Capture the cell that displays the provided text and extract its [X, Y] central coordinate. 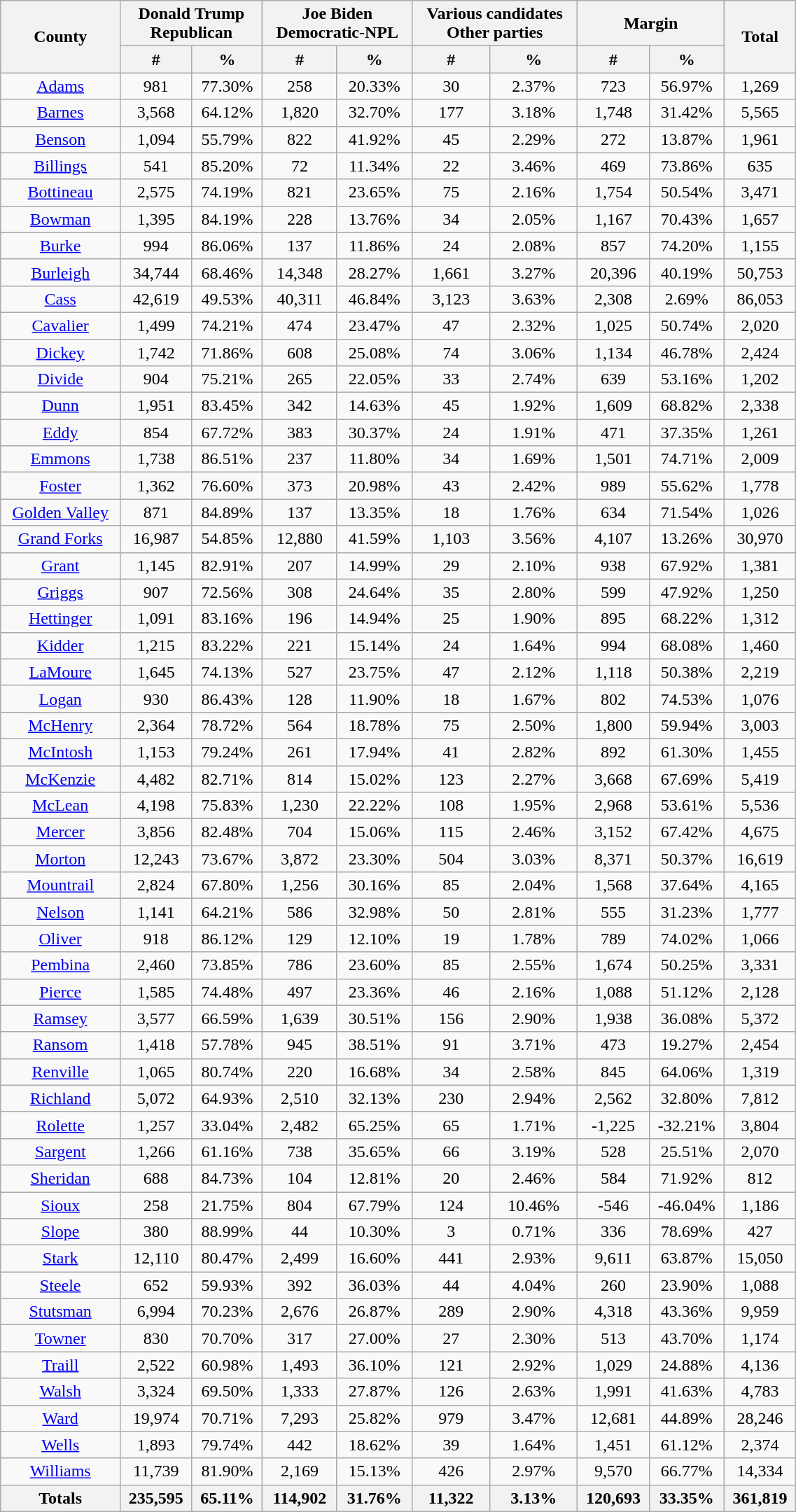
504 [451, 859]
1,145 [156, 566]
Pembina [60, 965]
31.42% [686, 113]
3.18% [533, 113]
442 [300, 1445]
Rolette [60, 1125]
64.93% [227, 1098]
1,493 [300, 1365]
Oliver [60, 939]
Pierce [60, 992]
2,824 [156, 885]
30 [451, 86]
Grand Forks [60, 539]
121 [451, 1365]
2.29% [533, 139]
1,153 [156, 752]
635 [760, 166]
40,311 [300, 299]
1,094 [156, 139]
945 [300, 1045]
336 [613, 1232]
24.64% [375, 592]
2,219 [760, 672]
82.91% [227, 566]
67.42% [686, 832]
814 [300, 779]
786 [300, 965]
64.21% [227, 912]
28.27% [375, 272]
30.51% [375, 1018]
3,471 [760, 192]
2.97% [533, 1471]
5,536 [760, 806]
723 [613, 86]
541 [156, 166]
32.80% [686, 1098]
79.24% [227, 752]
427 [760, 1232]
979 [451, 1418]
46.78% [686, 352]
2.42% [533, 486]
220 [300, 1072]
2,009 [760, 459]
1,269 [760, 86]
1,451 [613, 1445]
2.81% [533, 912]
1,661 [451, 272]
57.78% [227, 1045]
1,499 [156, 325]
41.92% [375, 139]
260 [613, 1285]
1,134 [613, 352]
78.69% [686, 1232]
1,333 [300, 1392]
13.87% [686, 139]
55.79% [227, 139]
86.12% [227, 939]
27.00% [375, 1338]
61.30% [686, 752]
25.82% [375, 1418]
586 [300, 912]
66 [451, 1151]
Dickey [60, 352]
Sheridan [60, 1178]
221 [300, 645]
19 [451, 939]
Ransom [60, 1045]
2.05% [533, 219]
21.75% [227, 1205]
3.19% [533, 1151]
812 [760, 1178]
59.94% [686, 725]
3.47% [533, 1418]
34,744 [156, 272]
9,959 [760, 1312]
72 [300, 166]
1,066 [760, 939]
36.10% [375, 1365]
3,123 [451, 299]
70.43% [686, 219]
12,243 [156, 859]
1.69% [533, 459]
1,609 [613, 406]
11.34% [375, 166]
2,454 [760, 1045]
9,570 [613, 1471]
854 [156, 433]
1,738 [156, 459]
3,668 [613, 779]
Total [760, 36]
2,522 [156, 1365]
36.03% [375, 1285]
74 [451, 352]
426 [451, 1471]
88.99% [227, 1232]
91 [451, 1045]
61.12% [686, 1445]
67.79% [375, 1205]
Richland [60, 1098]
207 [300, 566]
28,246 [760, 1418]
67.80% [227, 885]
5,072 [156, 1098]
804 [300, 1205]
14.94% [375, 619]
Sargent [60, 1151]
392 [300, 1285]
3,331 [760, 965]
County [60, 36]
49.53% [227, 299]
74.71% [686, 459]
50,753 [760, 272]
2,374 [760, 1445]
16.68% [375, 1072]
317 [300, 1338]
Renville [60, 1072]
3.06% [533, 352]
918 [156, 939]
4,783 [760, 1392]
68.08% [686, 645]
43.70% [686, 1338]
Bowman [60, 219]
23.65% [375, 192]
14,348 [300, 272]
74.20% [686, 246]
68.46% [227, 272]
46.84% [375, 299]
704 [300, 832]
2.37% [533, 86]
Kidder [60, 645]
1.91% [533, 433]
16,987 [156, 539]
64.06% [686, 1072]
11.86% [375, 246]
2.50% [533, 725]
13.35% [375, 512]
1,961 [760, 139]
23.47% [375, 325]
2,482 [300, 1125]
29 [451, 566]
474 [300, 325]
564 [300, 725]
128 [300, 699]
55.62% [686, 486]
989 [613, 486]
383 [300, 433]
11.90% [375, 699]
23.60% [375, 965]
12.10% [375, 939]
-546 [613, 1205]
124 [451, 1205]
74.21% [227, 325]
373 [300, 486]
69.50% [227, 1392]
308 [300, 592]
22 [451, 166]
2.27% [533, 779]
1,418 [156, 1045]
907 [156, 592]
1.90% [533, 619]
66.59% [227, 1018]
31.23% [686, 912]
2,676 [300, 1312]
74.19% [227, 192]
72.56% [227, 592]
3.71% [533, 1045]
4,482 [156, 779]
1.95% [533, 806]
789 [613, 939]
2.94% [533, 1098]
Mountrail [60, 885]
2,424 [760, 352]
Stutsman [60, 1312]
76.60% [227, 486]
1,103 [451, 539]
1,501 [613, 459]
63.87% [686, 1259]
Foster [60, 486]
1,991 [613, 1392]
86.06% [227, 246]
65.11% [227, 1498]
Eddy [60, 433]
821 [300, 192]
2,308 [613, 299]
18.78% [375, 725]
84.19% [227, 219]
938 [613, 566]
83.16% [227, 619]
1,141 [156, 912]
74.53% [686, 699]
82.71% [227, 779]
Hettinger [60, 619]
1,118 [613, 672]
Grant [60, 566]
50.37% [686, 859]
71.92% [686, 1178]
895 [613, 619]
2,364 [156, 725]
4,107 [613, 539]
2.80% [533, 592]
115 [451, 832]
71.54% [686, 512]
802 [613, 699]
17.94% [375, 752]
Benson [60, 139]
Emmons [60, 459]
528 [613, 1151]
1,951 [156, 406]
0.71% [533, 1232]
3,856 [156, 832]
74.48% [227, 992]
871 [156, 512]
Stark [60, 1259]
35.65% [375, 1151]
2.63% [533, 1392]
Divide [60, 379]
Joe BidenDemocratic-NPL [337, 24]
1,167 [613, 219]
37.35% [686, 433]
1,174 [760, 1338]
129 [300, 939]
30.16% [375, 885]
2,128 [760, 992]
Totals [60, 1498]
738 [300, 1151]
74.02% [686, 939]
73.86% [686, 166]
56.97% [686, 86]
39 [451, 1445]
12,880 [300, 539]
McHenry [60, 725]
3,003 [760, 725]
1,026 [760, 512]
20.98% [375, 486]
McIntosh [60, 752]
3 [451, 1232]
41 [451, 752]
6,994 [156, 1312]
1,065 [156, 1072]
3,568 [156, 113]
84.89% [227, 512]
19,974 [156, 1418]
78.72% [227, 725]
50.74% [686, 325]
Traill [60, 1365]
44.89% [686, 1418]
79.74% [227, 1445]
25.51% [686, 1151]
Williams [60, 1471]
469 [613, 166]
15.06% [375, 832]
1,568 [613, 885]
1,261 [760, 433]
80.47% [227, 1259]
23.36% [375, 992]
11,739 [156, 1471]
2,968 [613, 806]
108 [451, 806]
1.78% [533, 939]
1,025 [613, 325]
1,155 [760, 246]
1,312 [760, 619]
1,319 [760, 1072]
86,053 [760, 299]
3.46% [533, 166]
65.25% [375, 1125]
1,256 [300, 885]
1,777 [760, 912]
527 [300, 672]
82.48% [227, 832]
15,050 [760, 1259]
27 [451, 1338]
Cass [60, 299]
51.12% [686, 992]
1,657 [760, 219]
Nelson [60, 912]
1,585 [156, 992]
Morton [60, 859]
1,029 [613, 1365]
61.16% [227, 1151]
11.80% [375, 459]
3,872 [300, 859]
Towner [60, 1338]
73.85% [227, 965]
289 [451, 1312]
1,186 [760, 1205]
5,372 [760, 1018]
26.87% [375, 1312]
83.22% [227, 645]
67.69% [686, 779]
37.64% [686, 885]
3.13% [533, 1498]
Bottineau [60, 192]
120,693 [613, 1498]
3.03% [533, 859]
230 [451, 1098]
84.73% [227, 1178]
845 [613, 1072]
2,510 [300, 1098]
1,455 [760, 752]
342 [300, 406]
634 [613, 512]
4,318 [613, 1312]
13.76% [375, 219]
2.74% [533, 379]
30.37% [375, 433]
4,165 [760, 885]
86.51% [227, 459]
1.67% [533, 699]
33.35% [686, 1498]
Ramsey [60, 1018]
86.43% [227, 699]
23.30% [375, 859]
12.81% [375, 1178]
32.13% [375, 1098]
1,893 [156, 1445]
15.13% [375, 1471]
54.85% [227, 539]
3.27% [533, 272]
7,812 [760, 1098]
68.22% [686, 619]
30,970 [760, 539]
904 [156, 379]
68.82% [686, 406]
Margin [651, 24]
53.61% [686, 806]
Donald TrumpRepublican [192, 24]
380 [156, 1232]
59.93% [227, 1285]
70.71% [227, 1418]
1.92% [533, 406]
12,681 [613, 1418]
Golden Valley [60, 512]
75.21% [227, 379]
23.90% [686, 1285]
10.46% [533, 1205]
3.63% [533, 299]
2,169 [300, 1471]
Walsh [60, 1392]
599 [613, 592]
Sioux [60, 1205]
38.51% [375, 1045]
2.32% [533, 325]
65 [451, 1125]
2,460 [156, 965]
53.16% [686, 379]
3,152 [613, 832]
10.30% [375, 1232]
892 [613, 752]
66.77% [686, 1471]
2,575 [156, 192]
2,562 [613, 1098]
688 [156, 1178]
1,820 [300, 113]
1,800 [613, 725]
41.59% [375, 539]
2.04% [533, 885]
2.92% [533, 1365]
1.76% [533, 512]
3,324 [156, 1392]
46 [451, 992]
608 [300, 352]
-32.21% [686, 1125]
12,110 [156, 1259]
50.54% [686, 192]
1,266 [156, 1151]
272 [613, 139]
235,595 [156, 1498]
32.70% [375, 113]
5,419 [760, 779]
25.08% [375, 352]
75.83% [227, 806]
473 [613, 1045]
20,396 [613, 272]
Cavalier [60, 325]
177 [451, 113]
1.71% [533, 1125]
2.12% [533, 672]
73.67% [227, 859]
McKenzie [60, 779]
43.36% [686, 1312]
1,938 [613, 1018]
11,322 [451, 1498]
2,338 [760, 406]
41.63% [686, 1392]
22.22% [375, 806]
-46.04% [686, 1205]
Dunn [60, 406]
2.08% [533, 246]
47.92% [686, 592]
-1,225 [613, 1125]
1,645 [156, 672]
83.45% [227, 406]
15.14% [375, 645]
2.93% [533, 1259]
1,202 [760, 379]
74.13% [227, 672]
652 [156, 1285]
981 [156, 86]
85.20% [227, 166]
64.12% [227, 113]
9,611 [613, 1259]
1,091 [156, 619]
156 [451, 1018]
1,460 [760, 645]
Steele [60, 1285]
2,020 [760, 325]
361,819 [760, 1498]
70.23% [227, 1312]
2,499 [300, 1259]
Adams [60, 86]
2.10% [533, 566]
Burke [60, 246]
4,136 [760, 1365]
5,565 [760, 113]
Ward [60, 1418]
1,639 [300, 1018]
22.05% [375, 379]
4,675 [760, 832]
114,902 [300, 1498]
33 [451, 379]
1,754 [613, 192]
3.56% [533, 539]
20.33% [375, 86]
77.30% [227, 86]
1,215 [156, 645]
24.88% [686, 1365]
Mercer [60, 832]
60.98% [227, 1365]
27.87% [375, 1392]
1,748 [613, 113]
35 [451, 592]
15.02% [375, 779]
4.04% [533, 1285]
237 [300, 459]
16,619 [760, 859]
261 [300, 752]
1,250 [760, 592]
4,198 [156, 806]
1,257 [156, 1125]
1,381 [760, 566]
16.60% [375, 1259]
228 [300, 219]
822 [300, 139]
104 [300, 1178]
857 [613, 246]
930 [156, 699]
584 [613, 1178]
71.86% [227, 352]
Burleigh [60, 272]
1,362 [156, 486]
8,371 [613, 859]
2.55% [533, 965]
18.62% [375, 1445]
LaMoure [60, 672]
2.82% [533, 752]
830 [156, 1338]
14.99% [375, 566]
3,577 [156, 1018]
80.74% [227, 1072]
2.58% [533, 1072]
1,230 [300, 806]
13.26% [686, 539]
81.90% [227, 1471]
126 [451, 1392]
14,334 [760, 1471]
McLean [60, 806]
7,293 [300, 1418]
639 [613, 379]
Billings [60, 166]
43 [451, 486]
1,742 [156, 352]
441 [451, 1259]
123 [451, 779]
1,674 [613, 965]
Griggs [60, 592]
2,070 [760, 1151]
70.70% [227, 1338]
19.27% [686, 1045]
50 [451, 912]
36.08% [686, 1018]
40.19% [686, 272]
2.30% [533, 1338]
Logan [60, 699]
14.63% [375, 406]
1,395 [156, 219]
497 [300, 992]
42,619 [156, 299]
25 [451, 619]
67.72% [227, 433]
20 [451, 1178]
513 [613, 1338]
1,778 [760, 486]
Slope [60, 1232]
471 [613, 433]
3,804 [760, 1125]
67.92% [686, 566]
Various candidatesOther parties [494, 24]
Wells [60, 1445]
32.98% [375, 912]
23.75% [375, 672]
2.69% [686, 299]
265 [300, 379]
31.76% [375, 1498]
196 [300, 619]
50.25% [686, 965]
555 [613, 912]
Barnes [60, 113]
33.04% [227, 1125]
1,076 [760, 699]
50.38% [686, 672]
